Extract the (x, y) coordinate from the center of the cell holding the provided text.  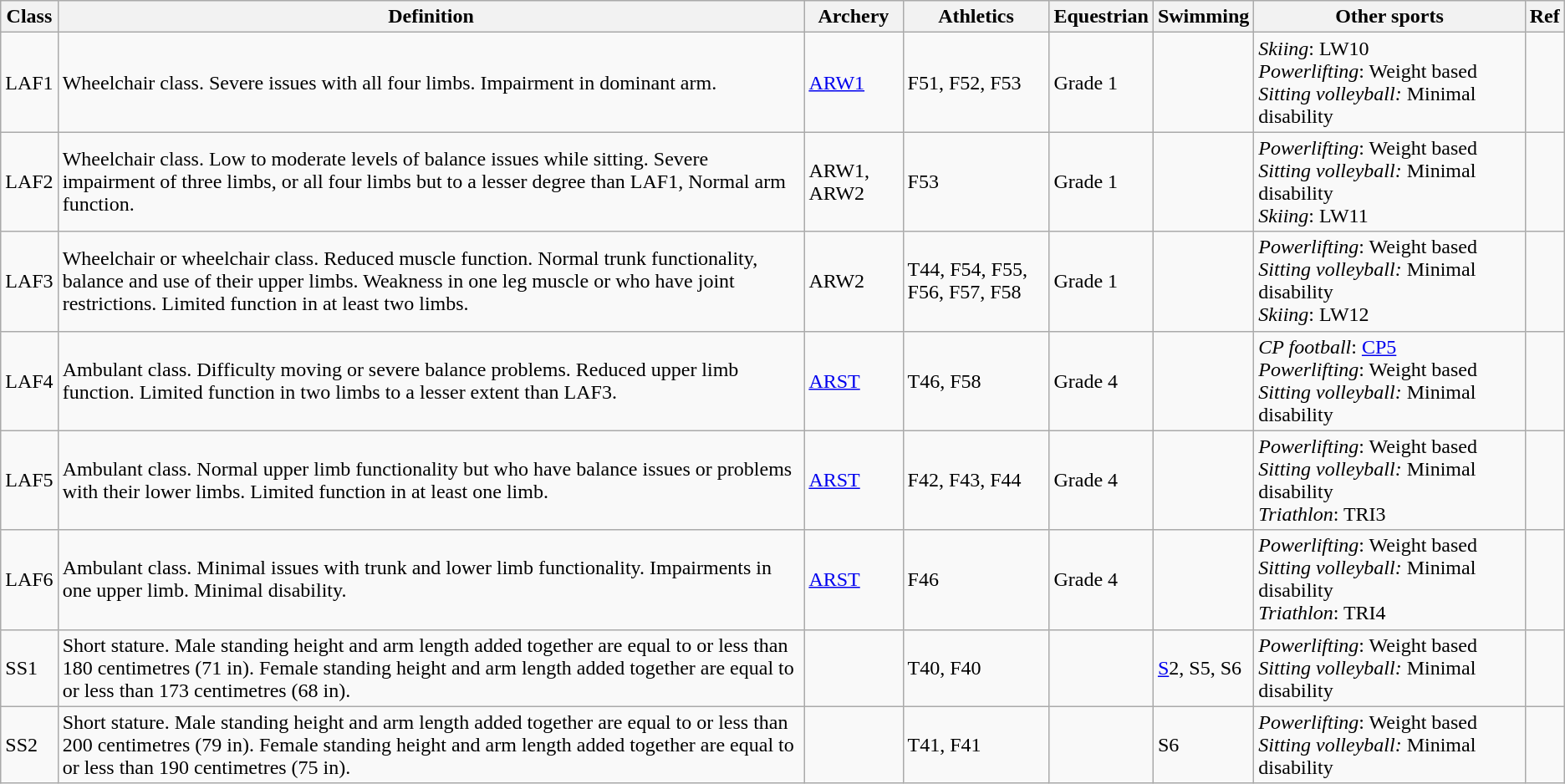
Ambulant class. Minimal issues with trunk and lower limb functionality. Impairments in one upper limb. Minimal disability. (431, 580)
Wheelchair class. Severe issues with all four limbs. Impairment in dominant arm. (431, 82)
LAF5 (29, 480)
F53 (976, 182)
Definition (431, 17)
Equestrian (1101, 17)
SS2 (29, 745)
Athletics (976, 17)
Other sports (1389, 17)
S2, S5, S6 (1203, 668)
Class (29, 17)
ARW1, ARW2 (854, 182)
LAF3 (29, 281)
Powerlifting: Weight basedSitting volleyball: Minimal disabilitySkiing: LW11 (1389, 182)
ARW2 (854, 281)
Powerlifting: Weight basedSitting volleyball: Minimal disabilitySkiing: LW12 (1389, 281)
LAF2 (29, 182)
LAF6 (29, 580)
Swimming (1203, 17)
Ref (1545, 17)
T41, F41 (976, 745)
F51, F52, F53 (976, 82)
SS1 (29, 668)
Archery (854, 17)
S6 (1203, 745)
T46, F58 (976, 381)
ARW1 (854, 82)
T40, F40 (976, 668)
CP football: CP5Powerlifting: Weight based Sitting volleyball: Minimal disability (1389, 381)
Skiing: LW10Powerlifting: Weight basedSitting volleyball: Minimal disability (1389, 82)
LAF4 (29, 381)
LAF1 (29, 82)
Powerlifting: Weight basedSitting volleyball: Minimal disabilityTriathlon: TRI3 (1389, 480)
F46 (976, 580)
Powerlifting: Weight basedSitting volleyball: Minimal disabilityTriathlon: TRI4 (1389, 580)
F42, F43, F44 (976, 480)
T44, F54, F55, F56, F57, F58 (976, 281)
